Locate the cell with the specified text and output its (X, Y) center coordinate. 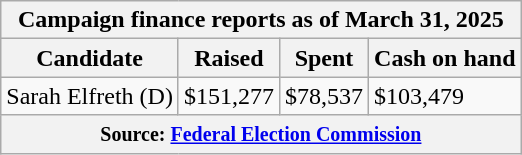
Campaign finance reports as of March 31, 2025 (261, 20)
$78,537 (324, 96)
Sarah Elfreth (D) (90, 96)
Source: Federal Election Commission (261, 134)
Raised (228, 58)
$151,277 (228, 96)
$103,479 (445, 96)
Cash on hand (445, 58)
Candidate (90, 58)
Spent (324, 58)
